Return (x, y) of the center of cell containing provided text 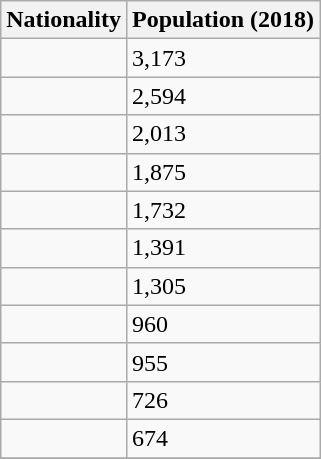
674 (222, 438)
2,013 (222, 134)
960 (222, 324)
Nationality (64, 20)
1,732 (222, 210)
1,875 (222, 172)
1,305 (222, 286)
2,594 (222, 96)
Population (2018) (222, 20)
726 (222, 400)
3,173 (222, 58)
955 (222, 362)
1,391 (222, 248)
